Output the [x, y] coordinate of the center of the cell containing the given text.  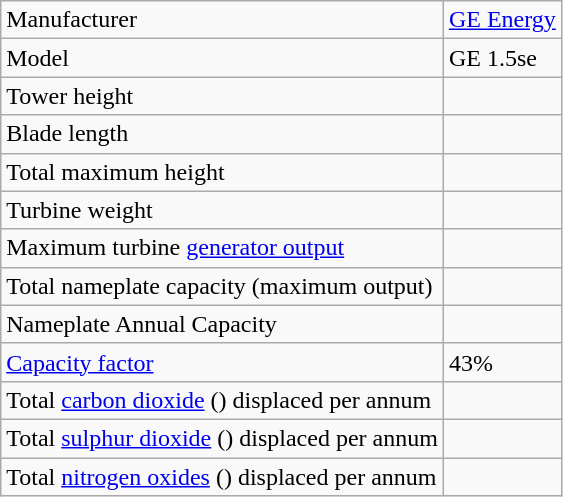
Manufacturer [222, 20]
Model [222, 58]
GE 1.5se [502, 58]
Nameplate Annual Capacity [222, 324]
Capacity factor [222, 362]
Total nameplate capacity (maximum output) [222, 286]
Total sulphur dioxide () displaced per annum [222, 438]
GE Energy [502, 20]
Blade length [222, 134]
Total nitrogen oxides () displaced per annum [222, 477]
43% [502, 362]
Turbine weight [222, 210]
Total carbon dioxide () displaced per annum [222, 400]
Tower height [222, 96]
Maximum turbine generator output [222, 248]
Total maximum height [222, 172]
